Output the (X, Y) coordinate of the center of the cell containing the given text.  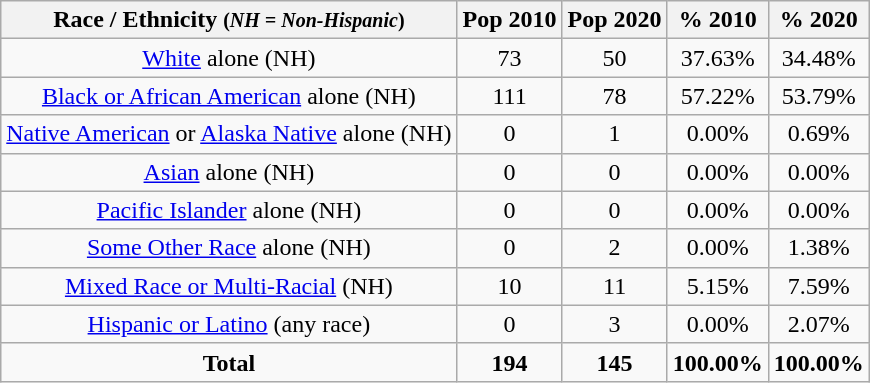
Mixed Race or Multi-Racial (NH) (229, 286)
1 (614, 134)
7.59% (818, 286)
2.07% (818, 324)
78 (614, 96)
% 2020 (818, 20)
50 (614, 58)
73 (510, 58)
Some Other Race alone (NH) (229, 248)
Black or African American alone (NH) (229, 96)
10 (510, 286)
Total (229, 362)
37.63% (718, 58)
11 (614, 286)
145 (614, 362)
3 (614, 324)
% 2010 (718, 20)
34.48% (818, 58)
194 (510, 362)
Pacific Islander alone (NH) (229, 210)
Pop 2020 (614, 20)
Hispanic or Latino (any race) (229, 324)
Native American or Alaska Native alone (NH) (229, 134)
57.22% (718, 96)
111 (510, 96)
White alone (NH) (229, 58)
1.38% (818, 248)
Asian alone (NH) (229, 172)
Pop 2010 (510, 20)
0.69% (818, 134)
Race / Ethnicity (NH = Non-Hispanic) (229, 20)
5.15% (718, 286)
53.79% (818, 96)
2 (614, 248)
